Detect which cell encompasses the target text, then output its [x, y] center coordinate. 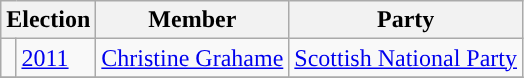
Scottish National Party [406, 58]
Party [406, 20]
Christine Grahame [192, 58]
Election [48, 20]
2011 [56, 58]
Member [192, 20]
